Extract the (X, Y) coordinate from the center of the cell holding the provided text.  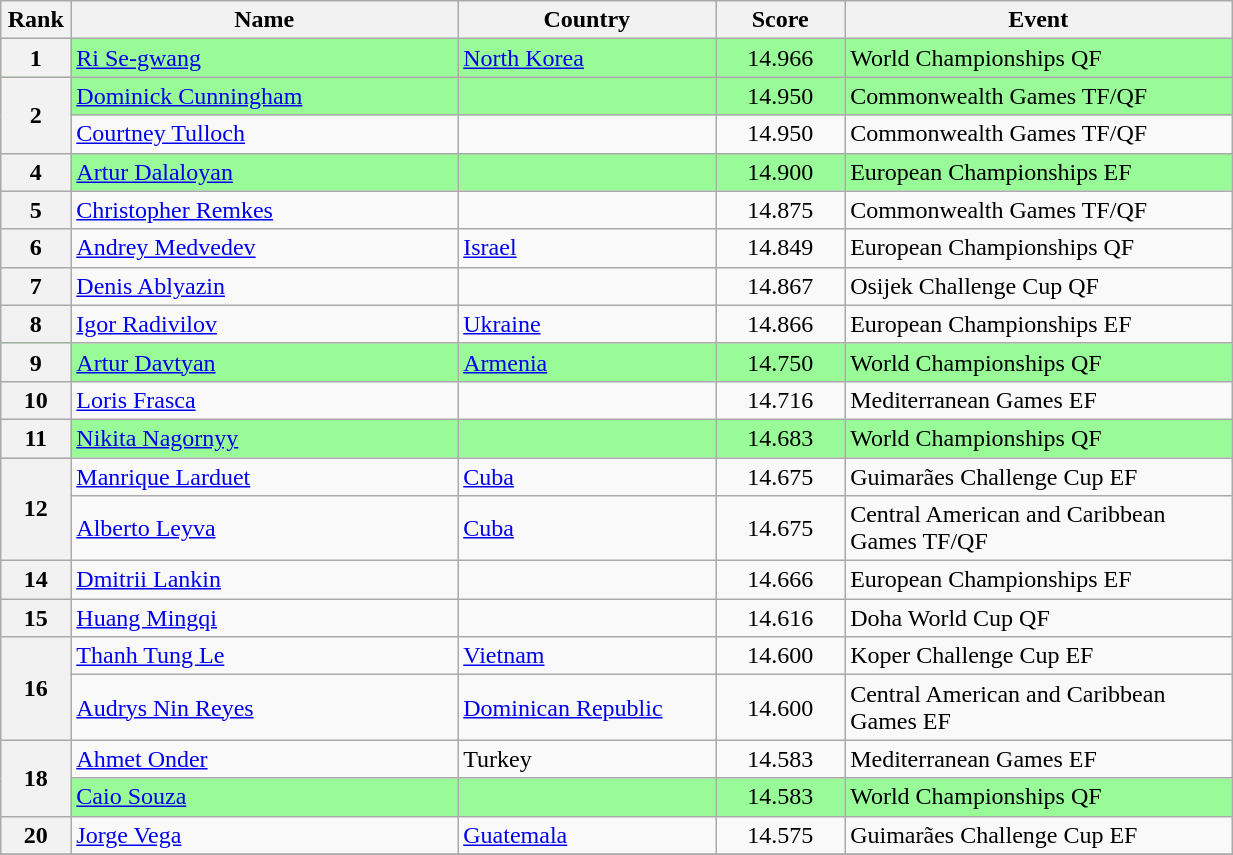
Denis Ablyazin (264, 286)
14.666 (780, 580)
2 (36, 115)
Caio Souza (264, 797)
Jorge Vega (264, 835)
North Korea (587, 58)
14.900 (780, 172)
Osijek Challenge Cup QF (1038, 286)
Dominican Republic (587, 708)
7 (36, 286)
12 (36, 510)
10 (36, 400)
Igor Radivilov (264, 324)
Turkey (587, 759)
Vietnam (587, 656)
Dominick Cunningham (264, 96)
Central American and Caribbean Games EF (1038, 708)
Israel (587, 248)
Ahmet Onder (264, 759)
4 (36, 172)
15 (36, 618)
Courtney Tulloch (264, 134)
Central American and Caribbean Games TF/QF (1038, 528)
Koper Challenge Cup EF (1038, 656)
Huang Mingqi (264, 618)
Audrys Nin Reyes (264, 708)
Manrique Larduet (264, 477)
Loris Frasca (264, 400)
Thanh Tung Le (264, 656)
Rank (36, 20)
14.575 (780, 835)
Nikita Nagornyy (264, 438)
14.867 (780, 286)
14.966 (780, 58)
14.683 (780, 438)
14.616 (780, 618)
6 (36, 248)
5 (36, 210)
14.716 (780, 400)
16 (36, 688)
14.866 (780, 324)
11 (36, 438)
14 (36, 580)
1 (36, 58)
Doha World Cup QF (1038, 618)
Country (587, 20)
Score (780, 20)
14.750 (780, 362)
Alberto Leyva (264, 528)
14.875 (780, 210)
Andrey Medvedev (264, 248)
14.849 (780, 248)
Name (264, 20)
Artur Dalaloyan (264, 172)
Artur Davtyan (264, 362)
8 (36, 324)
Ukraine (587, 324)
Dmitrii Lankin (264, 580)
18 (36, 778)
Event (1038, 20)
9 (36, 362)
Christopher Remkes (264, 210)
Guatemala (587, 835)
European Championships QF (1038, 248)
Ri Se-gwang (264, 58)
20 (36, 835)
Armenia (587, 362)
